Return the (X, Y) coordinate for the center point of the cell that contains the specified text.  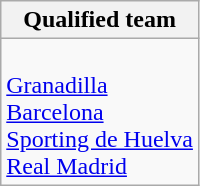
Granadilla Barcelona Sporting de Huelva Real Madrid (100, 112)
Qualified team (100, 20)
